For the text-containing cell, return its midpoint in [x, y] coordinate format. 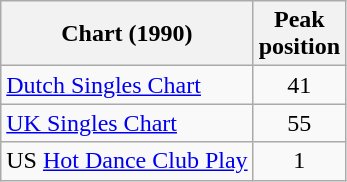
Dutch Singles Chart [127, 85]
41 [299, 85]
Peakposition [299, 34]
1 [299, 161]
US Hot Dance Club Play [127, 161]
UK Singles Chart [127, 123]
55 [299, 123]
Chart (1990) [127, 34]
